Find where the given text appears and provide that cell's center as [X, Y] coordinate. 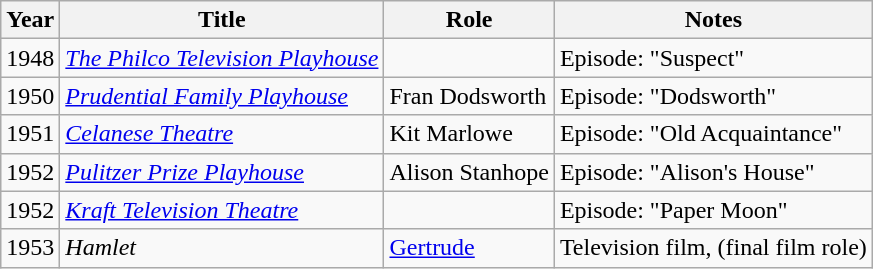
Episode: "Suspect" [713, 58]
Episode: "Paper Moon" [713, 210]
The Philco Television Playhouse [222, 58]
Alison Stanhope [469, 172]
Prudential Family Playhouse [222, 96]
Notes [713, 20]
Celanese Theatre [222, 134]
1953 [30, 248]
Kraft Television Theatre [222, 210]
Title [222, 20]
Fran Dodsworth [469, 96]
Gertrude [469, 248]
1950 [30, 96]
Episode: "Old Acquaintance" [713, 134]
Role [469, 20]
1948 [30, 58]
Episode: "Dodsworth" [713, 96]
Episode: "Alison's House" [713, 172]
Year [30, 20]
Pulitzer Prize Playhouse [222, 172]
1951 [30, 134]
Television film, (final film role) [713, 248]
Hamlet [222, 248]
Kit Marlowe [469, 134]
